Pinpoint the cell where the given text exists, returning its (x, y) midpoint coordinate. 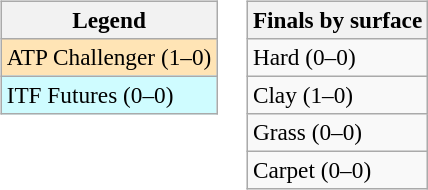
Legend (108, 20)
Carpet (0–0) (337, 171)
ITF Futures (0–0) (108, 95)
Grass (0–0) (337, 133)
Finals by surface (337, 20)
Clay (1–0) (337, 95)
ATP Challenger (1–0) (108, 57)
Hard (0–0) (337, 57)
